Return the (x, y) coordinate for the center point of the cell that contains the specified text.  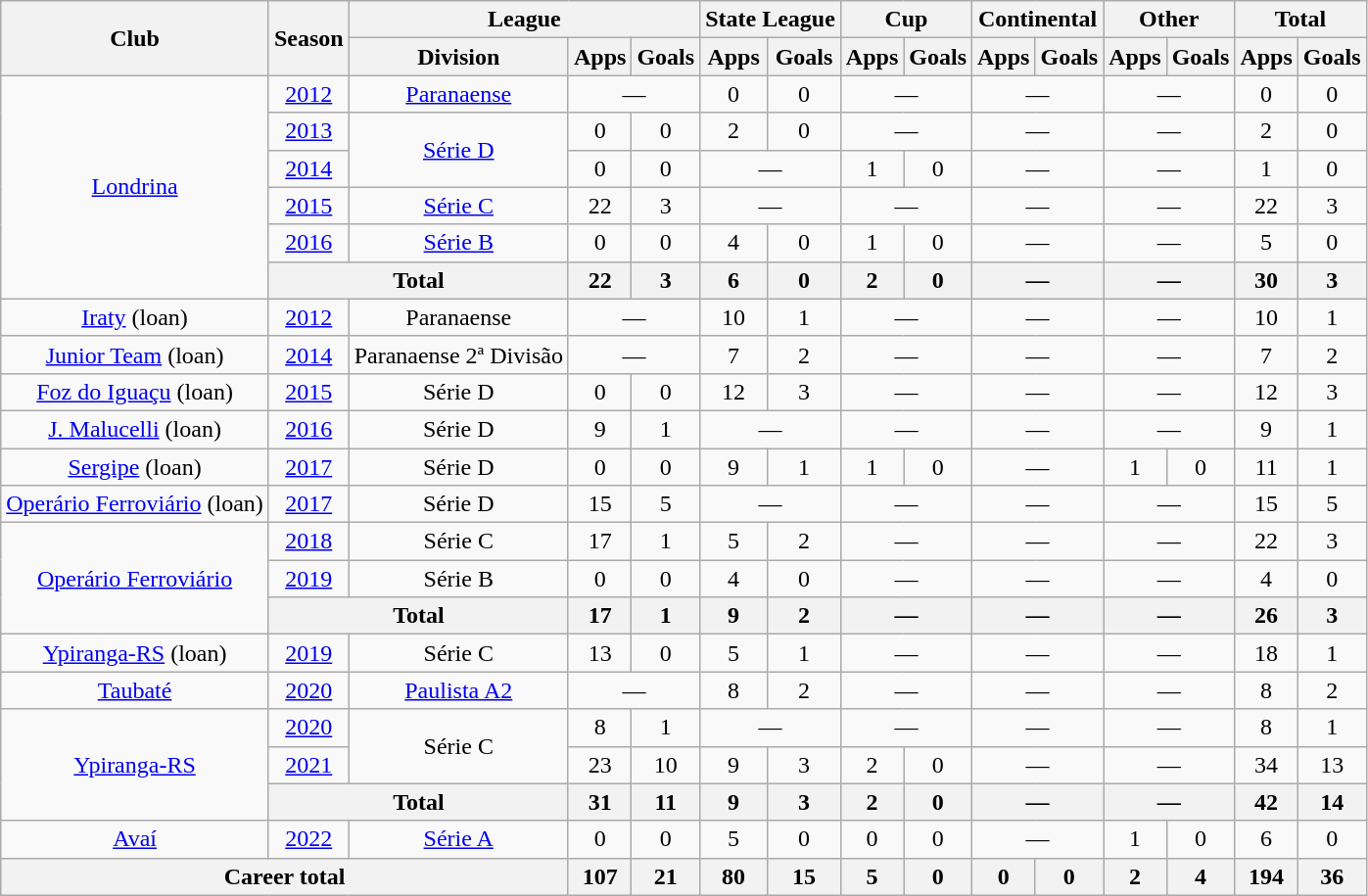
Foz do Iguaçu (loan) (135, 392)
Other (1169, 20)
Ypiranga-RS (135, 765)
Cup (906, 20)
2021 (308, 765)
J. Malucelli (loan) (135, 429)
80 (734, 876)
107 (599, 876)
194 (1266, 876)
14 (1332, 802)
26 (1266, 616)
Londrina (135, 187)
Avaí (135, 839)
2018 (308, 542)
Club (135, 38)
Taubaté (135, 690)
31 (599, 802)
Season (308, 38)
Operário Ferroviário (135, 579)
30 (1266, 280)
21 (666, 876)
State League (771, 20)
Sergipe (loan) (135, 467)
23 (599, 765)
34 (1266, 765)
Continental (1038, 20)
42 (1266, 802)
18 (1266, 653)
36 (1332, 876)
Career total (285, 876)
Operário Ferroviário (loan) (135, 504)
Ypiranga-RS (loan) (135, 653)
League (524, 20)
Iraty (loan) (135, 317)
2022 (308, 839)
Division (458, 57)
Série A (458, 839)
Paulista A2 (458, 690)
Paranaense 2ª Divisão (458, 354)
2013 (308, 131)
Junior Team (loan) (135, 354)
